Pinpoint the cell where the given text exists, returning its [x, y] midpoint coordinate. 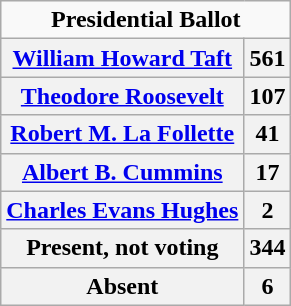
Albert B. Cummins [122, 172]
41 [268, 134]
Theodore Roosevelt [122, 96]
2 [268, 210]
Absent [122, 286]
Robert M. La Follette [122, 134]
Present, not voting [122, 248]
Charles Evans Hughes [122, 210]
561 [268, 58]
William Howard Taft [122, 58]
344 [268, 248]
Presidential Ballot [146, 20]
17 [268, 172]
107 [268, 96]
6 [268, 286]
